Search for the cell housing the specified text and yield its (X, Y) center coordinate. 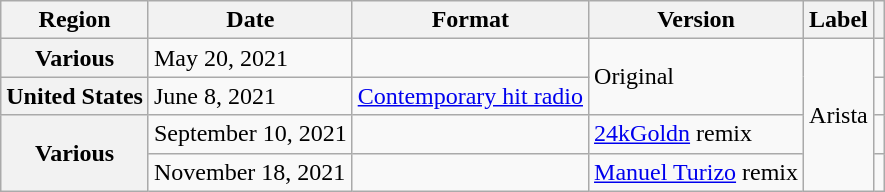
Arista (839, 115)
September 10, 2021 (250, 134)
Format (470, 20)
24kGoldn remix (696, 134)
Version (696, 20)
Date (250, 20)
Manuel Turizo remix (696, 172)
May 20, 2021 (250, 58)
Region (75, 20)
Label (839, 20)
November 18, 2021 (250, 172)
United States (75, 96)
Contemporary hit radio (470, 96)
June 8, 2021 (250, 96)
Original (696, 77)
